Provide the [x, y] coordinate of the cell's center where the given text is located.  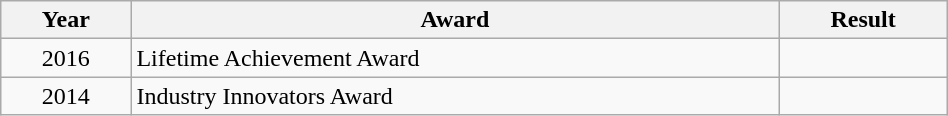
Lifetime Achievement Award [455, 58]
Award [455, 20]
2016 [66, 58]
2014 [66, 96]
Industry Innovators Award [455, 96]
Result [863, 20]
Year [66, 20]
